Return (x, y) of the center of cell containing provided text 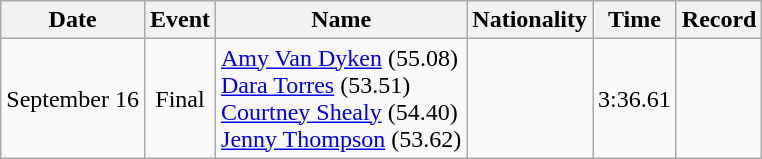
Date (73, 20)
Time (635, 20)
3:36.61 (635, 98)
Event (180, 20)
September 16 (73, 98)
Nationality (530, 20)
Record (719, 20)
Final (180, 98)
Amy Van Dyken (55.08)Dara Torres (53.51)Courtney Shealy (54.40)Jenny Thompson (53.62) (342, 98)
Name (342, 20)
